Find where the given text appears and provide that cell's center as (x, y) coordinate. 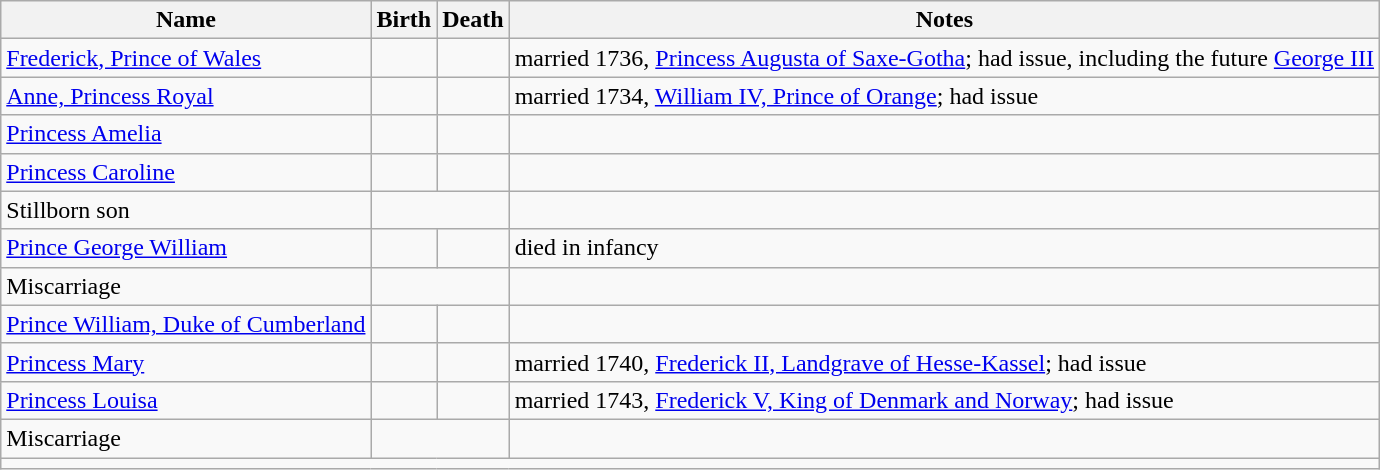
married 1740, Frederick II, Landgrave of Hesse-Kassel; had issue (944, 362)
Princess Mary (186, 362)
Notes (944, 20)
Princess Amelia (186, 134)
Stillborn son (186, 210)
married 1734, William IV, Prince of Orange; had issue (944, 96)
married 1736, Princess Augusta of Saxe-Gotha; had issue, including the future George III (944, 58)
Prince George William (186, 248)
Frederick, Prince of Wales (186, 58)
Princess Louisa (186, 400)
Death (473, 20)
died in infancy (944, 248)
married 1743, Frederick V, King of Denmark and Norway; had issue (944, 400)
Anne, Princess Royal (186, 96)
Prince William, Duke of Cumberland (186, 324)
Princess Caroline (186, 172)
Birth (404, 20)
Name (186, 20)
